Capture the cell that displays the provided text and extract its [X, Y] central coordinate. 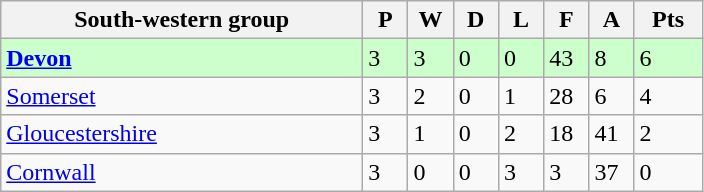
43 [566, 58]
South-western group [182, 20]
Somerset [182, 96]
A [612, 20]
Cornwall [182, 172]
L [520, 20]
4 [668, 96]
37 [612, 172]
F [566, 20]
W [430, 20]
41 [612, 134]
D [476, 20]
28 [566, 96]
Gloucestershire [182, 134]
Devon [182, 58]
Pts [668, 20]
P [386, 20]
18 [566, 134]
8 [612, 58]
